Locate the cell with the specified text and output its [x, y] center coordinate. 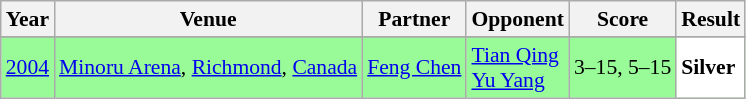
Minoru Arena, Richmond, Canada [208, 68]
Feng Chen [414, 68]
3–15, 5–15 [622, 68]
Silver [710, 68]
Year [28, 19]
2004 [28, 68]
Partner [414, 19]
Tian Qing Yu Yang [518, 68]
Venue [208, 19]
Opponent [518, 19]
Score [622, 19]
Result [710, 19]
